For the text-containing cell, return its midpoint in (x, y) coordinate format. 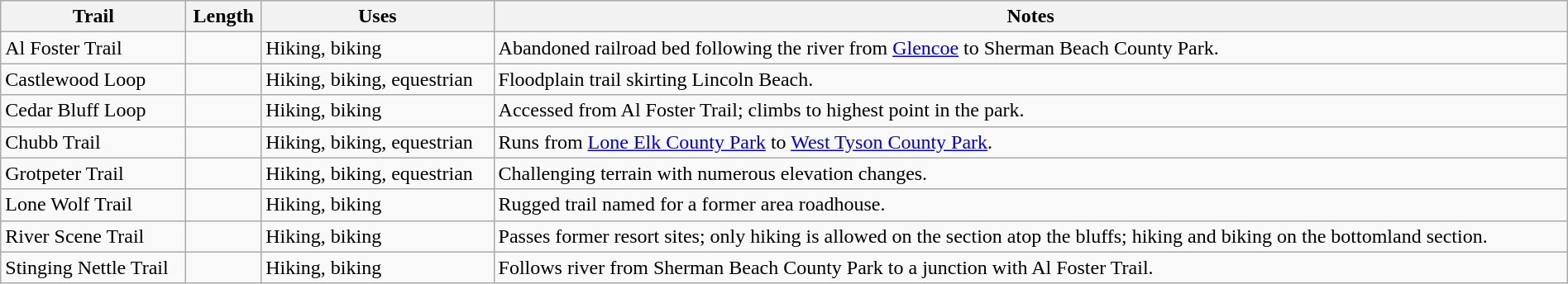
Cedar Bluff Loop (93, 111)
Floodplain trail skirting Lincoln Beach. (1030, 79)
Passes former resort sites; only hiking is allowed on the section atop the bluffs; hiking and biking on the bottomland section. (1030, 236)
Trail (93, 17)
Follows river from Sherman Beach County Park to a junction with Al Foster Trail. (1030, 267)
Notes (1030, 17)
Rugged trail named for a former area roadhouse. (1030, 205)
Runs from Lone Elk County Park to West Tyson County Park. (1030, 142)
Abandoned railroad bed following the river from Glencoe to Sherman Beach County Park. (1030, 48)
Uses (377, 17)
Lone Wolf Trail (93, 205)
Grotpeter Trail (93, 173)
Chubb Trail (93, 142)
Stinging Nettle Trail (93, 267)
Castlewood Loop (93, 79)
River Scene Trail (93, 236)
Al Foster Trail (93, 48)
Accessed from Al Foster Trail; climbs to highest point in the park. (1030, 111)
Challenging terrain with numerous elevation changes. (1030, 173)
Length (223, 17)
